For the text-containing cell, return its midpoint in (X, Y) coordinate format. 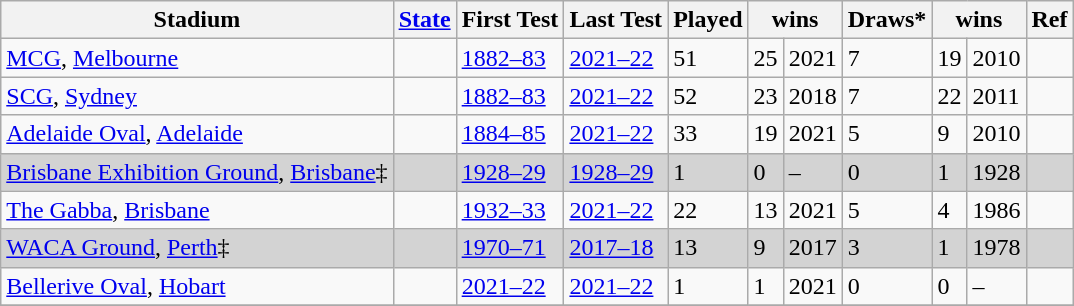
Played (708, 20)
MCG, Melbourne (197, 58)
Ref (1050, 20)
2011 (996, 96)
25 (766, 58)
Adelaide Oval, Adelaide (197, 134)
1986 (996, 210)
First Test (510, 20)
SCG, Sydney (197, 96)
Brisbane Exhibition Ground, Brisbane‡ (197, 172)
WACA Ground, Perth‡ (197, 248)
1970–71 (510, 248)
3 (887, 248)
2017 (812, 248)
23 (766, 96)
1932–33 (510, 210)
52 (708, 96)
4 (950, 210)
1978 (996, 248)
33 (708, 134)
1884–85 (510, 134)
2017–18 (616, 248)
1928 (996, 172)
Last Test (616, 20)
Stadium (197, 20)
2018 (812, 96)
Bellerive Oval, Hobart (197, 286)
Draws* (887, 20)
The Gabba, Brisbane (197, 210)
51 (708, 58)
State (424, 20)
